Search for the cell housing the specified text and yield its (x, y) center coordinate. 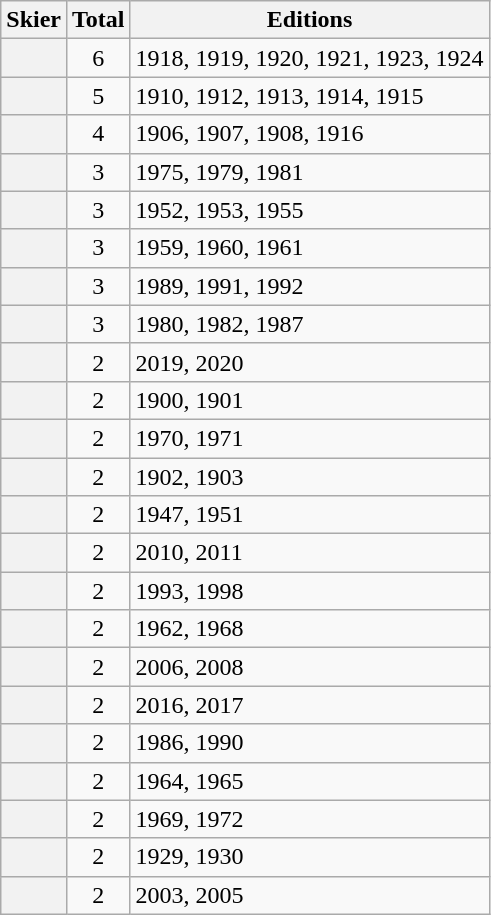
1902, 1903 (310, 477)
1952, 1953, 1955 (310, 210)
5 (98, 96)
Editions (310, 20)
1986, 1990 (310, 743)
Total (98, 20)
1900, 1901 (310, 400)
1959, 1960, 1961 (310, 248)
2006, 2008 (310, 667)
1929, 1930 (310, 857)
1910, 1912, 1913, 1914, 1915 (310, 96)
1962, 1968 (310, 629)
1975, 1979, 1981 (310, 172)
2010, 2011 (310, 553)
4 (98, 134)
1947, 1951 (310, 515)
6 (98, 58)
2003, 2005 (310, 895)
1969, 1972 (310, 819)
Skier (34, 20)
2016, 2017 (310, 705)
1980, 1982, 1987 (310, 324)
1906, 1907, 1908, 1916 (310, 134)
2019, 2020 (310, 362)
1970, 1971 (310, 438)
1993, 1998 (310, 591)
1964, 1965 (310, 781)
1918, 1919, 1920, 1921, 1923, 1924 (310, 58)
1989, 1991, 1992 (310, 286)
